Determine the [x, y] coordinate at the center of the cell enclosing the given text.  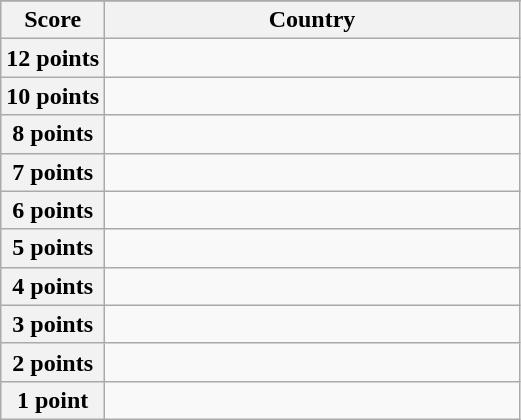
2 points [53, 362]
6 points [53, 210]
3 points [53, 324]
4 points [53, 286]
5 points [53, 248]
Country [312, 20]
10 points [53, 96]
7 points [53, 172]
Score [53, 20]
8 points [53, 134]
1 point [53, 400]
12 points [53, 58]
